Identify which cell holds the provided text, then report its (X, Y) central coordinate. 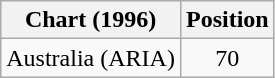
70 (227, 58)
Australia (ARIA) (91, 58)
Chart (1996) (91, 20)
Position (227, 20)
